Locate the cell with the specified text and output its [x, y] center coordinate. 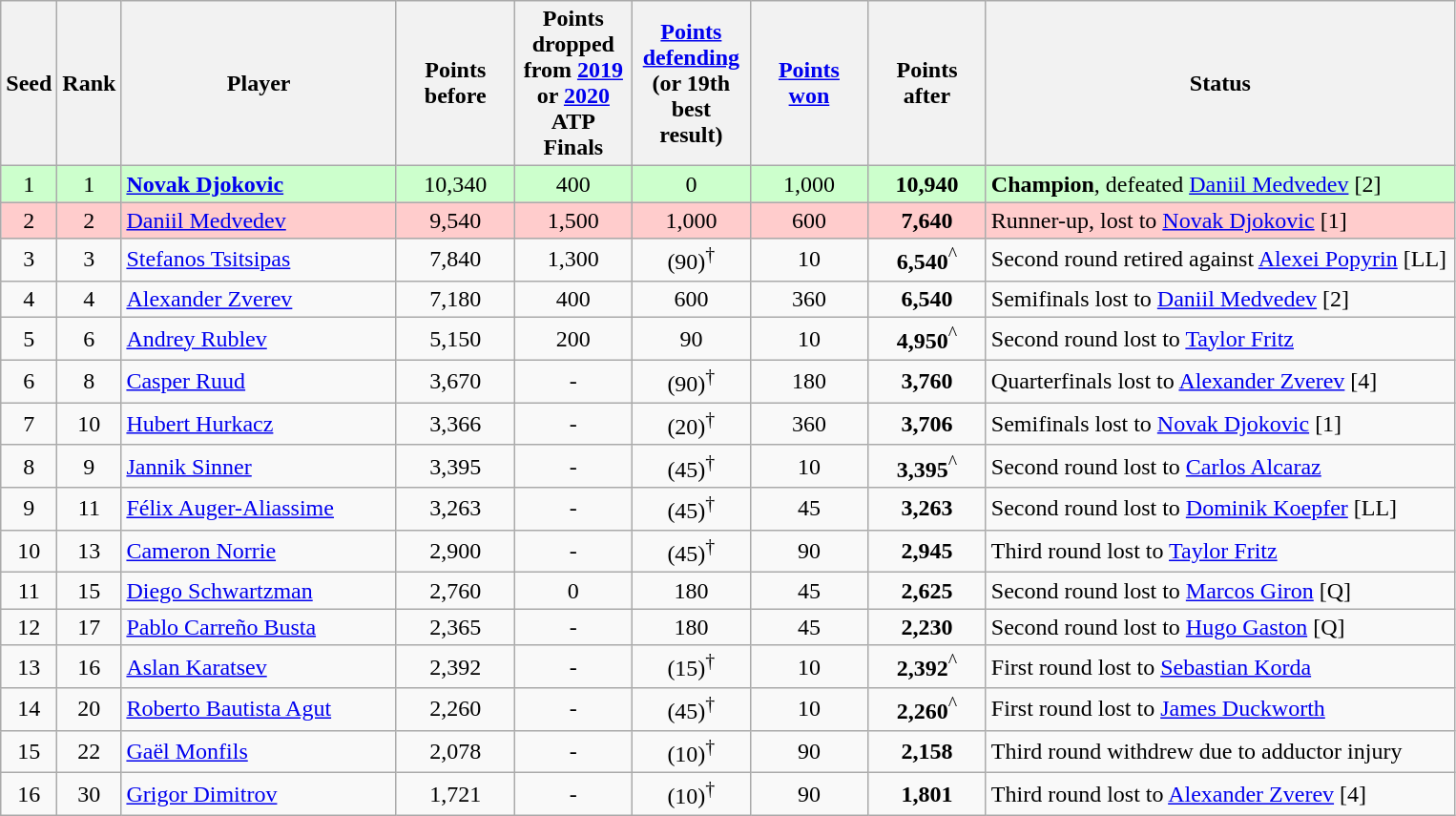
2,365 [455, 627]
1,300 [573, 260]
Stefanos Tsitsipas [260, 260]
9,540 [455, 220]
2,900 [455, 552]
Aslan Karatsev [260, 666]
1,801 [927, 794]
6,540 [927, 299]
7,640 [927, 220]
Semifinals lost to Daniil Medvedev [2] [1219, 299]
Grigor Dimitrov [260, 794]
Status [1219, 84]
17 [90, 627]
2,760 [455, 591]
Third round lost to Taylor Fritz [1219, 552]
2,230 [927, 627]
6,540^ [927, 260]
12 [29, 627]
Quarterfinals lost to Alexander Zverev [4] [1219, 382]
Alexander Zverev [260, 299]
5 [29, 340]
Third round lost to Alexander Zverev [4] [1219, 794]
(15)† [692, 666]
Second round lost to Hugo Gaston [Q] [1219, 627]
3,760 [927, 382]
7,840 [455, 260]
Seed [29, 84]
Diego Schwartzman [260, 591]
Second round lost to Marcos Giron [Q] [1219, 591]
7,180 [455, 299]
Points before [455, 84]
200 [573, 340]
10,940 [927, 184]
Casper Ruud [260, 382]
Novak Djokovic [260, 184]
2,945 [927, 552]
Player [260, 84]
Second round lost to Dominik Koepfer [LL] [1219, 510]
2,392 [455, 666]
Points after [927, 84]
2,260^ [927, 710]
Félix Auger-Aliassime [260, 510]
30 [90, 794]
Andrey Rublev [260, 340]
Runner-up, lost to Novak Djokovic [1] [1219, 220]
3,395^ [927, 466]
(20)† [692, 424]
First round lost to James Duckworth [1219, 710]
1,500 [573, 220]
2,625 [927, 591]
Jannik Sinner [260, 466]
10,340 [455, 184]
Cameron Norrie [260, 552]
2,260 [455, 710]
20 [90, 710]
Hubert Hurkacz [260, 424]
2,392^ [927, 666]
Rank [90, 84]
Gaël Monfils [260, 752]
Daniil Medvedev [260, 220]
3,395 [455, 466]
2,158 [927, 752]
5,150 [455, 340]
22 [90, 752]
First round lost to Sebastian Korda [1219, 666]
Champion, defeated Daniil Medvedev [2] [1219, 184]
Second round retired against Alexei Popyrin [LL] [1219, 260]
4,950^ [927, 340]
Points dropped from 2019 or 2020 ATP Finals [573, 84]
Second round lost to Carlos Alcaraz [1219, 466]
Pablo Carreño Busta [260, 627]
2,078 [455, 752]
3,670 [455, 382]
Semifinals lost to Novak Djokovic [1] [1219, 424]
Points won [809, 84]
1,721 [455, 794]
14 [29, 710]
Third round withdrew due to adductor injury [1219, 752]
7 [29, 424]
Points defending (or 19th best result) [692, 84]
Roberto Bautista Agut [260, 710]
3,706 [927, 424]
3,366 [455, 424]
Second round lost to Taylor Fritz [1219, 340]
